Scan for the cell matching the given text and deliver its [X, Y] coordinate at center. 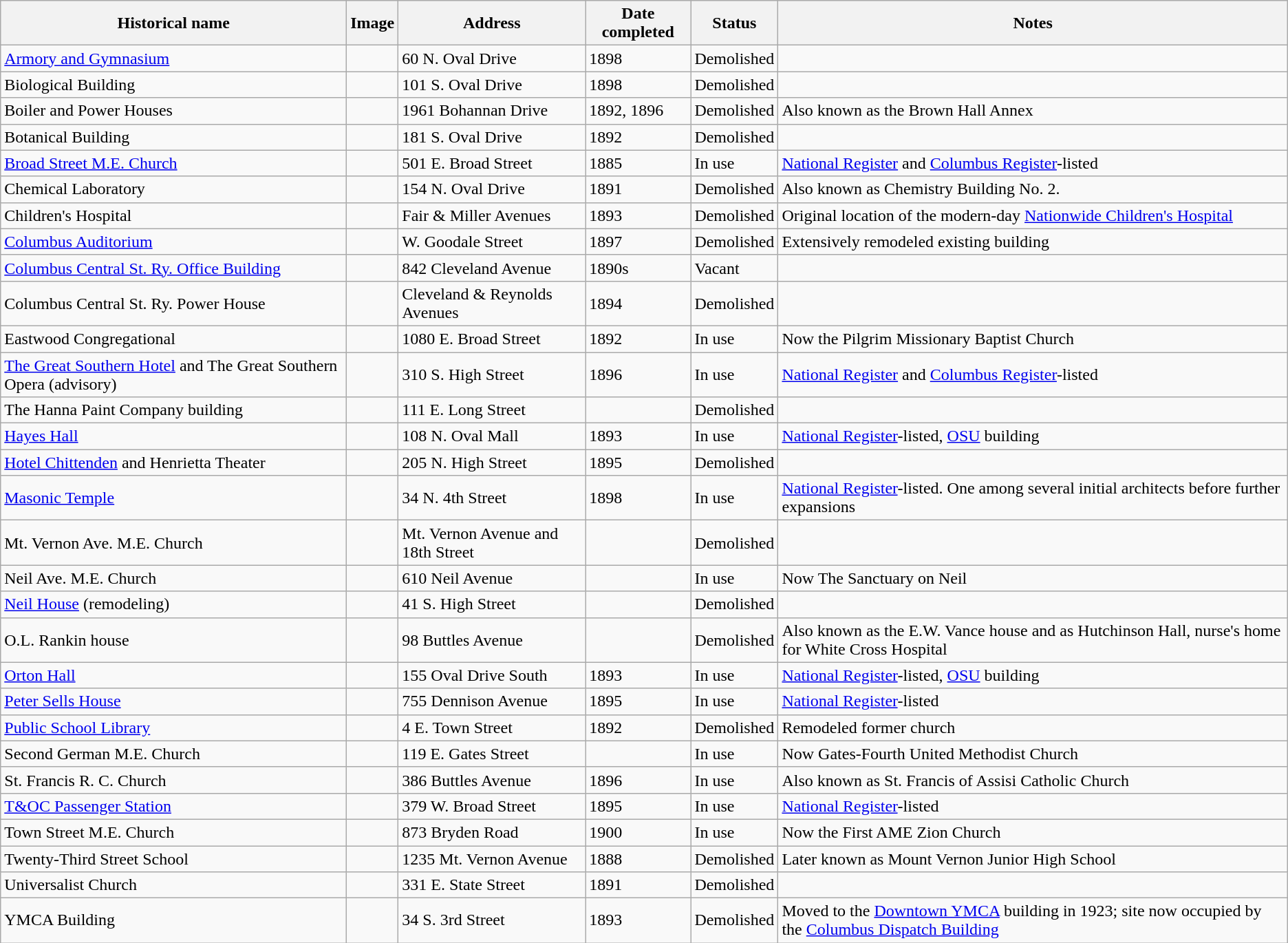
Orton Hall [173, 675]
379 W. Broad Street [492, 806]
Address [492, 23]
1897 [638, 242]
Boiler and Power Houses [173, 111]
310 S. High Street [492, 374]
Twenty-Third Street School [173, 858]
Image [373, 23]
Status [735, 23]
108 N. Oval Mall [492, 436]
Hayes Hall [173, 436]
Later known as Mount Vernon Junior High School [1033, 858]
Remodeled former church [1033, 728]
41 S. High Street [492, 604]
331 E. State Street [492, 885]
1892, 1896 [638, 111]
W. Goodale Street [492, 242]
181 S. Oval Drive [492, 137]
1888 [638, 858]
842 Cleveland Avenue [492, 268]
Peter Sells House [173, 701]
755 Dennison Avenue [492, 701]
St. Francis R. C. Church [173, 780]
Masonic Temple [173, 498]
Vacant [735, 268]
Eastwood Congregational [173, 339]
111 E. Long Street [492, 410]
60 N. Oval Drive [492, 59]
1080 E. Broad Street [492, 339]
National Register-listed. One among several initial architects before further expansions [1033, 498]
Broad Street M.E. Church [173, 163]
Mt. Vernon Avenue and 18th Street [492, 542]
Fair & Miller Avenues [492, 215]
YMCA Building [173, 921]
205 N. High Street [492, 463]
1890s [638, 268]
4 E. Town Street [492, 728]
Moved to the Downtown YMCA building in 1923; site now occupied by the Columbus Dispatch Building [1033, 921]
98 Buttles Avenue [492, 640]
Date completed [638, 23]
Also known as the E.W. Vance house and as Hutchinson Hall, nurse's home for White Cross Hospital [1033, 640]
Universalist Church [173, 885]
119 E. Gates Street [492, 754]
Columbus Auditorium [173, 242]
154 N. Oval Drive [492, 189]
Columbus Central St. Ry. Power House [173, 303]
Now The Sanctuary on Neil [1033, 578]
Town Street M.E. Church [173, 832]
Also known as the Brown Hall Annex [1033, 111]
T&OC Passenger Station [173, 806]
Extensively remodeled existing building [1033, 242]
Hotel Chittenden and Henrietta Theater [173, 463]
386 Buttles Avenue [492, 780]
Neil House (remodeling) [173, 604]
The Great Southern Hotel and The Great Southern Opera (advisory) [173, 374]
Armory and Gymnasium [173, 59]
101 S. Oval Drive [492, 85]
Cleveland & Reynolds Avenues [492, 303]
Chemical Laboratory [173, 189]
Historical name [173, 23]
1894 [638, 303]
Neil Ave. M.E. Church [173, 578]
1900 [638, 832]
1235 Mt. Vernon Avenue [492, 858]
Columbus Central St. Ry. Office Building [173, 268]
O.L. Rankin house [173, 640]
1885 [638, 163]
501 E. Broad Street [492, 163]
Mt. Vernon Ave. M.E. Church [173, 542]
Public School Library [173, 728]
Second German M.E. Church [173, 754]
610 Neil Avenue [492, 578]
1961 Bohannan Drive [492, 111]
34 N. 4th Street [492, 498]
155 Oval Drive South [492, 675]
Now the First AME Zion Church [1033, 832]
Notes [1033, 23]
Biological Building [173, 85]
Original location of the modern-day Nationwide Children's Hospital [1033, 215]
34 S. 3rd Street [492, 921]
Now Gates-Fourth United Methodist Church [1033, 754]
873 Bryden Road [492, 832]
The Hanna Paint Company building [173, 410]
Children's Hospital [173, 215]
Also known as St. Francis of Assisi Catholic Church [1033, 780]
Also known as Chemistry Building No. 2. [1033, 189]
Botanical Building [173, 137]
Now the Pilgrim Missionary Baptist Church [1033, 339]
